Output the [X, Y] coordinate of the center of the cell containing the given text.  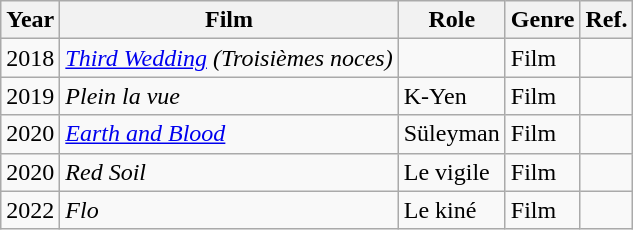
Genre [542, 20]
Third Wedding (Troisièmes noces) [229, 58]
2019 [30, 96]
Earth and Blood [229, 134]
K-Yen [452, 96]
Le kiné [452, 210]
2018 [30, 58]
Le vigile [452, 172]
Plein la vue [229, 96]
Role [452, 20]
Year [30, 20]
Red Soil [229, 172]
2022 [30, 210]
Ref. [606, 20]
Flo [229, 210]
Süleyman [452, 134]
